Identify which cell holds the provided text, then report its [x, y] central coordinate. 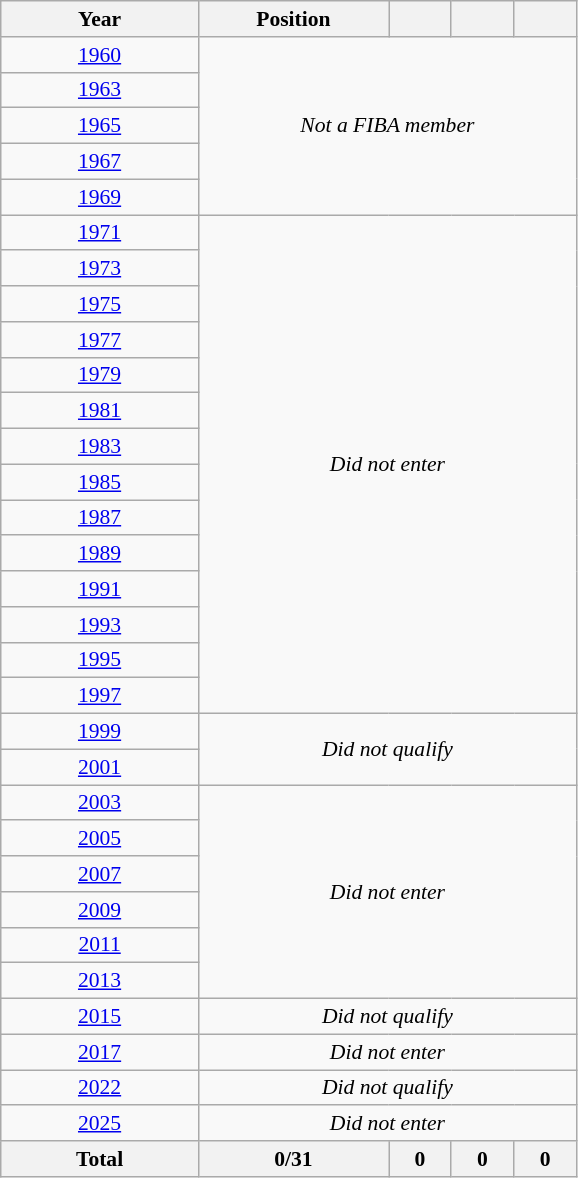
2017 [100, 1052]
0/31 [293, 1159]
1985 [100, 482]
2005 [100, 839]
2007 [100, 874]
1983 [100, 447]
2001 [100, 767]
1975 [100, 304]
Total [100, 1159]
1987 [100, 518]
2009 [100, 910]
1995 [100, 660]
Year [100, 19]
1997 [100, 696]
Position [293, 19]
1979 [100, 375]
1989 [100, 554]
1967 [100, 162]
1973 [100, 269]
1981 [100, 411]
1999 [100, 732]
1965 [100, 126]
2015 [100, 1017]
2013 [100, 981]
2022 [100, 1088]
2011 [100, 945]
1971 [100, 233]
1969 [100, 197]
1960 [100, 55]
1991 [100, 589]
Not a FIBA member [387, 126]
1977 [100, 340]
2003 [100, 803]
1993 [100, 625]
2025 [100, 1124]
1963 [100, 90]
